Output the (X, Y) coordinate of the center of the cell containing the given text.  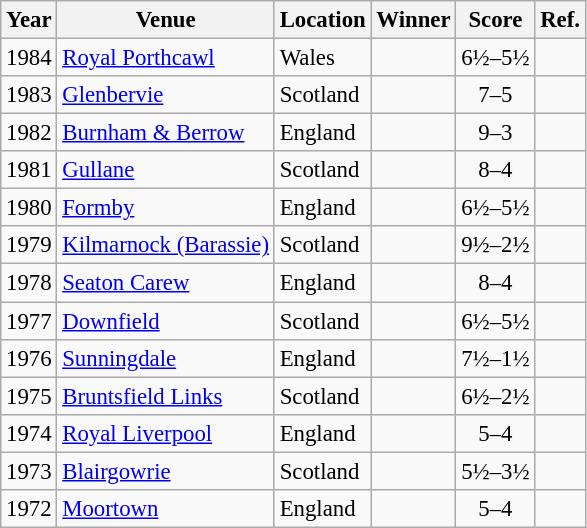
Blairgowrie (166, 471)
Seaton Carew (166, 283)
1973 (29, 471)
5½–3½ (496, 471)
9½–2½ (496, 245)
Moortown (166, 509)
Year (29, 20)
7–5 (496, 95)
Burnham & Berrow (166, 133)
1974 (29, 433)
Glenbervie (166, 95)
Wales (322, 58)
Location (322, 20)
Sunningdale (166, 358)
1983 (29, 95)
1972 (29, 509)
1976 (29, 358)
Downfield (166, 321)
1977 (29, 321)
Kilmarnock (Barassie) (166, 245)
6½–2½ (496, 396)
Venue (166, 20)
Gullane (166, 170)
Royal Porthcawl (166, 58)
1981 (29, 170)
Winner (414, 20)
Ref. (560, 20)
Formby (166, 208)
Bruntsfield Links (166, 396)
1982 (29, 133)
Royal Liverpool (166, 433)
1978 (29, 283)
Score (496, 20)
1979 (29, 245)
9–3 (496, 133)
1984 (29, 58)
1975 (29, 396)
1980 (29, 208)
7½–1½ (496, 358)
